From the cell containing the given text, extract its center point as [x, y] coordinate. 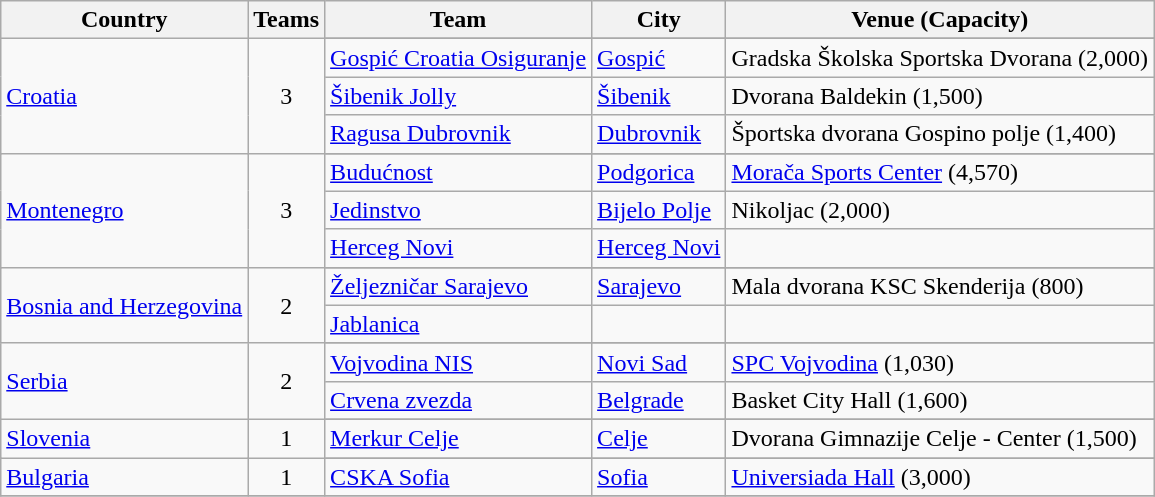
Budućnost [458, 172]
Celje [659, 438]
Podgorica [659, 172]
Bulgaria [124, 477]
Gospić [659, 58]
Gospić Croatia Osiguranje [458, 58]
Universiada Hall (3,000) [940, 477]
Ragusa Dubrovnik [458, 134]
Mala dvorana KSC Skenderija (800) [940, 286]
Dubrovnik [659, 134]
Dvorana Baldekin (1,500) [940, 96]
Željezničar Sarajevo [458, 286]
Country [124, 20]
Venue (Capacity) [940, 20]
Šibenik Jolly [458, 96]
Team [458, 20]
Bosnia and Herzegovina [124, 305]
Dvorana Gimnazije Celje - Center (1,500) [940, 438]
Crvena zvezda [458, 400]
Jablanica [458, 324]
Bijelo Polje [659, 210]
Croatia [124, 96]
Sofia [659, 477]
Basket City Hall (1,600) [940, 400]
Športska dvorana Gospino polje (1,400) [940, 134]
Serbia [124, 381]
Teams [286, 20]
Sarajevo [659, 286]
Morača Sports Center (4,570) [940, 172]
Vojvodina NIS [458, 362]
Jedinstvo [458, 210]
Montenegro [124, 210]
Belgrade [659, 400]
City [659, 20]
Nikoljac (2,000) [940, 210]
CSKA Sofia [458, 477]
Šibenik [659, 96]
Merkur Celje [458, 438]
SPC Vojvodina (1,030) [940, 362]
Gradska Školska Sportska Dvorana (2,000) [940, 58]
Slovenia [124, 438]
Novi Sad [659, 362]
